Determine the (x, y) coordinate at the center of the cell enclosing the given text.  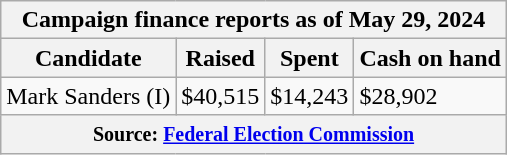
Campaign finance reports as of May 29, 2024 (254, 20)
Cash on hand (430, 58)
$28,902 (430, 96)
Source: Federal Election Commission (254, 134)
Candidate (88, 58)
Mark Sanders (I) (88, 96)
$14,243 (310, 96)
Spent (310, 58)
Raised (220, 58)
$40,515 (220, 96)
